Determine the [X, Y] coordinate at the center of the cell enclosing the given text.  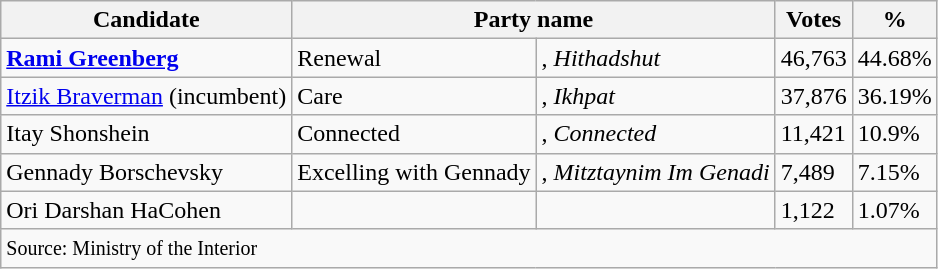
, Ikhpat [656, 96]
46,763 [814, 58]
Candidate [146, 20]
11,421 [814, 134]
, Hithadshut [656, 58]
1.07% [894, 210]
, Connected [656, 134]
Gennady Borschevsky [146, 172]
7.15% [894, 172]
, Mitztaynim Im Genadi [656, 172]
10.9% [894, 134]
37,876 [814, 96]
Ori Darshan HaCohen [146, 210]
7,489 [814, 172]
Itay Shonshein [146, 134]
Itzik Braverman (incumbent) [146, 96]
Source: Ministry of the Interior [469, 248]
Connected [414, 134]
Excelling with Gennady [414, 172]
Care [414, 96]
Rami Greenberg [146, 58]
% [894, 20]
Party name [534, 20]
Renewal [414, 58]
44.68% [894, 58]
36.19% [894, 96]
1,122 [814, 210]
Votes [814, 20]
